Capture the cell that displays the provided text and extract its (X, Y) central coordinate. 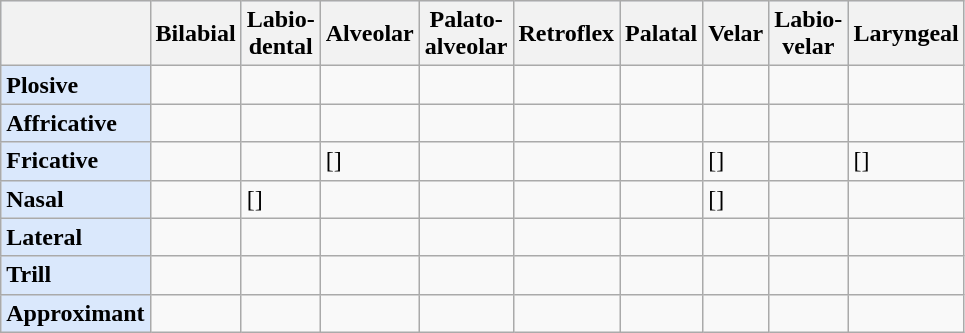
Lateral (76, 237)
Palatal (662, 34)
Fricative (76, 161)
Labio-dental (280, 34)
Approximant (76, 313)
Alveolar (370, 34)
Bilabial (196, 34)
Trill (76, 275)
Affricative (76, 123)
Retroflex (566, 34)
Nasal (76, 199)
Velar (736, 34)
Plosive (76, 85)
Palato-alveolar (466, 34)
Laryngeal (906, 34)
Labio-velar (808, 34)
